Search for the cell housing the specified text and yield its [X, Y] center coordinate. 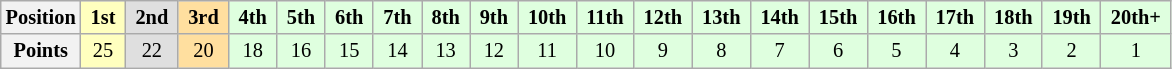
5th [301, 17]
25 [104, 51]
19th [1071, 17]
3rd [203, 17]
4 [955, 51]
20th+ [1136, 17]
9th [494, 17]
11 [547, 51]
12 [494, 51]
18th [1013, 17]
16th [896, 17]
7 [779, 51]
14 [397, 51]
5 [896, 51]
20 [203, 51]
2nd [152, 17]
8 [721, 51]
22 [152, 51]
16 [301, 51]
3 [1013, 51]
17th [955, 17]
Points [41, 51]
6 [838, 51]
13th [721, 17]
Position [41, 17]
1 [1136, 51]
18 [253, 51]
6th [349, 17]
2 [1071, 51]
10 [604, 51]
11th [604, 17]
9 [663, 51]
12th [663, 17]
15 [349, 51]
8th [446, 17]
7th [397, 17]
4th [253, 17]
15th [838, 17]
1st [104, 17]
13 [446, 51]
10th [547, 17]
14th [779, 17]
